Capture the cell that displays the provided text and extract its [X, Y] central coordinate. 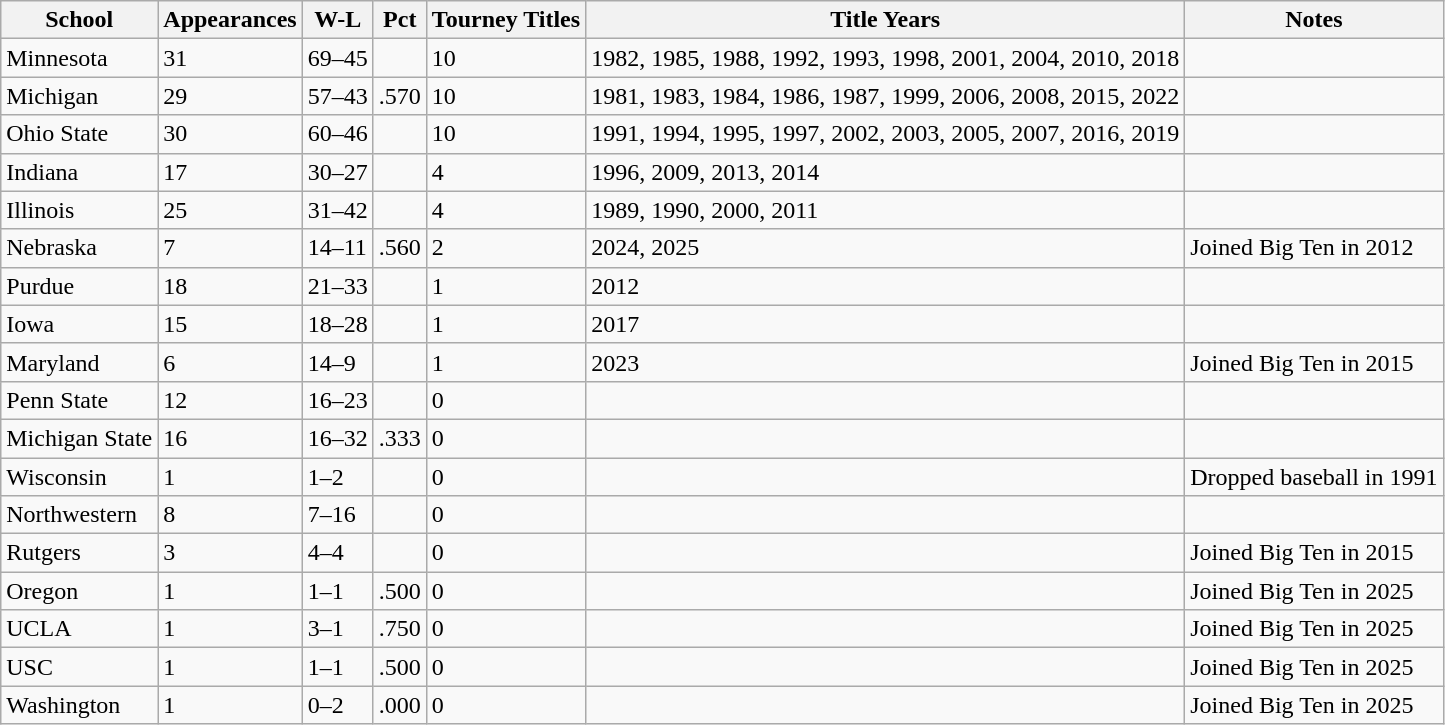
18–28 [338, 324]
4–4 [338, 553]
2017 [886, 324]
1996, 2009, 2013, 2014 [886, 172]
1989, 1990, 2000, 2011 [886, 210]
Dropped baseball in 1991 [1314, 477]
1981, 1983, 1984, 1986, 1987, 1999, 2006, 2008, 2015, 2022 [886, 96]
Penn State [80, 400]
Maryland [80, 362]
.333 [400, 438]
14–11 [338, 248]
60–46 [338, 134]
15 [230, 324]
31 [230, 58]
Iowa [80, 324]
29 [230, 96]
8 [230, 515]
Michigan [80, 96]
Appearances [230, 20]
1982, 1985, 1988, 1992, 1993, 1998, 2001, 2004, 2010, 2018 [886, 58]
UCLA [80, 629]
Notes [1314, 20]
2024, 2025 [886, 248]
Northwestern [80, 515]
USC [80, 667]
31–42 [338, 210]
30 [230, 134]
6 [230, 362]
12 [230, 400]
3 [230, 553]
16–32 [338, 438]
W-L [338, 20]
.750 [400, 629]
Ohio State [80, 134]
17 [230, 172]
Purdue [80, 286]
Rutgers [80, 553]
2023 [886, 362]
.560 [400, 248]
16 [230, 438]
2012 [886, 286]
Tourney Titles [506, 20]
16–23 [338, 400]
.000 [400, 705]
Minnesota [80, 58]
2 [506, 248]
69–45 [338, 58]
1–2 [338, 477]
Wisconsin [80, 477]
18 [230, 286]
School [80, 20]
25 [230, 210]
21–33 [338, 286]
7–16 [338, 515]
0–2 [338, 705]
Nebraska [80, 248]
30–27 [338, 172]
Washington [80, 705]
Title Years [886, 20]
Indiana [80, 172]
Pct [400, 20]
7 [230, 248]
Illinois [80, 210]
.570 [400, 96]
Oregon [80, 591]
Michigan State [80, 438]
3–1 [338, 629]
57–43 [338, 96]
14–9 [338, 362]
1991, 1994, 1995, 1997, 2002, 2003, 2005, 2007, 2016, 2019 [886, 134]
Joined Big Ten in 2012 [1314, 248]
